Capture the cell that displays the provided text and extract its [X, Y] central coordinate. 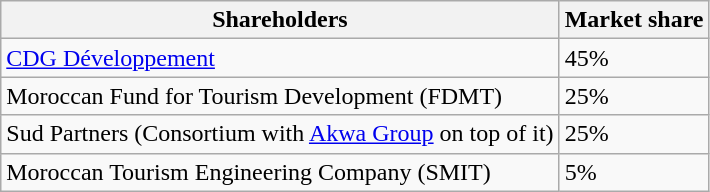
Market share [634, 20]
45% [634, 58]
5% [634, 172]
Sud Partners (Consortium with Akwa Group on top of it) [280, 134]
CDG Développement [280, 58]
Shareholders [280, 20]
Moroccan Fund for Tourism Development (FDMT) [280, 96]
Moroccan Tourism Engineering Company (SMIT) [280, 172]
